Find where the given text appears and provide that cell's center as [x, y] coordinate. 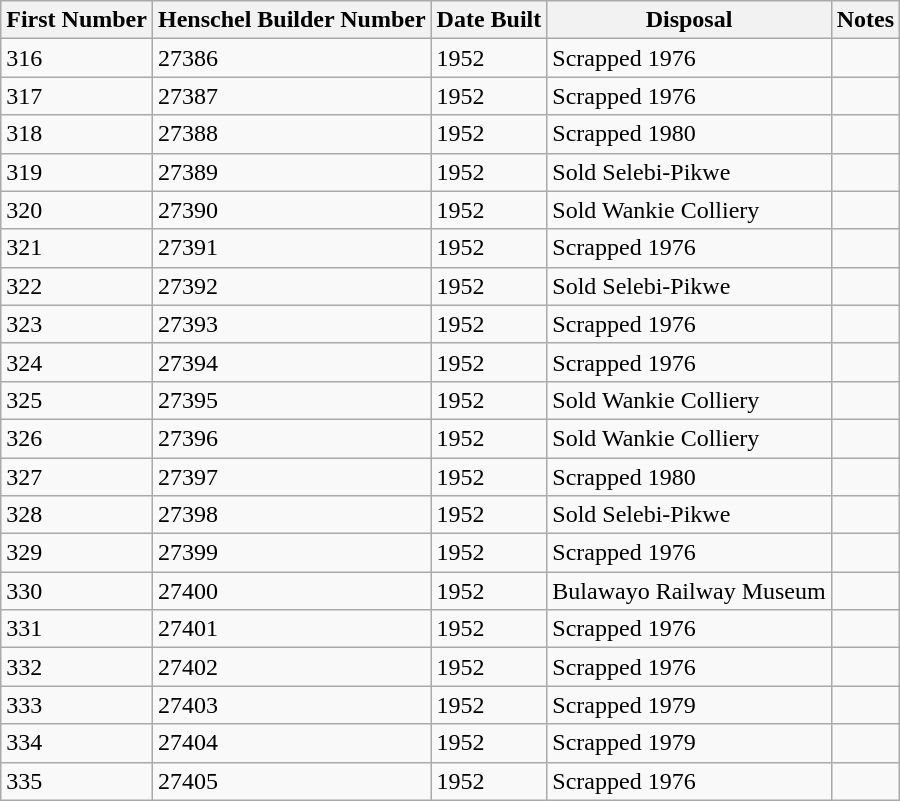
27388 [292, 134]
27389 [292, 172]
320 [77, 210]
331 [77, 629]
27387 [292, 96]
27391 [292, 248]
317 [77, 96]
27401 [292, 629]
330 [77, 591]
27404 [292, 743]
27399 [292, 553]
Notes [865, 20]
324 [77, 362]
334 [77, 743]
27397 [292, 477]
Bulawayo Railway Museum [689, 591]
325 [77, 400]
27402 [292, 667]
27396 [292, 438]
326 [77, 438]
322 [77, 286]
27405 [292, 781]
Disposal [689, 20]
27403 [292, 705]
327 [77, 477]
27398 [292, 515]
333 [77, 705]
27390 [292, 210]
316 [77, 58]
Henschel Builder Number [292, 20]
First Number [77, 20]
27392 [292, 286]
319 [77, 172]
332 [77, 667]
329 [77, 553]
323 [77, 324]
318 [77, 134]
27393 [292, 324]
27395 [292, 400]
27386 [292, 58]
Date Built [489, 20]
328 [77, 515]
321 [77, 248]
27400 [292, 591]
27394 [292, 362]
335 [77, 781]
